Return (x, y) of the center of cell containing provided text 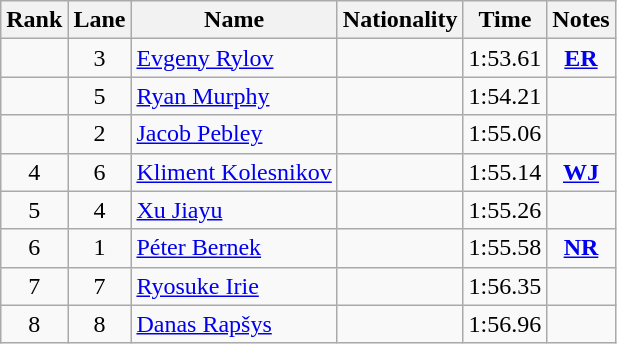
1:56.96 (505, 324)
Name (234, 20)
1:55.58 (505, 248)
3 (100, 58)
1 (100, 248)
WJ (581, 172)
1:54.21 (505, 96)
ER (581, 58)
Xu Jiayu (234, 210)
Notes (581, 20)
1:53.61 (505, 58)
1:55.26 (505, 210)
Evgeny Rylov (234, 58)
Jacob Pebley (234, 134)
1:55.06 (505, 134)
1:55.14 (505, 172)
Ryan Murphy (234, 96)
1:56.35 (505, 286)
Time (505, 20)
NR (581, 248)
Kliment Kolesnikov (234, 172)
Danas Rapšys (234, 324)
Lane (100, 20)
Rank (34, 20)
Ryosuke Irie (234, 286)
Nationality (400, 20)
2 (100, 134)
Péter Bernek (234, 248)
